From the cell containing the given text, extract its center point as [X, Y] coordinate. 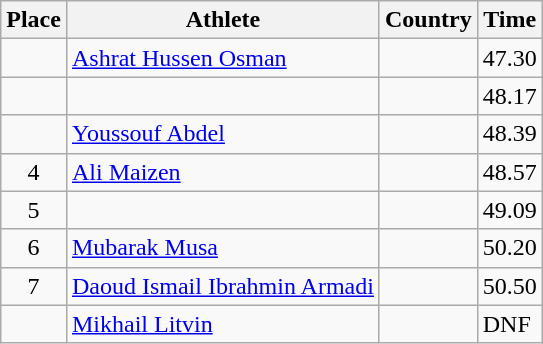
48.39 [510, 134]
Country [428, 20]
48.17 [510, 96]
DNF [510, 324]
Youssouf Abdel [222, 134]
50.20 [510, 248]
6 [34, 248]
Daoud Ismail Ibrahmin Armadi [222, 286]
Ashrat Hussen Osman [222, 58]
5 [34, 210]
4 [34, 172]
7 [34, 286]
Mubarak Musa [222, 248]
Athlete [222, 20]
48.57 [510, 172]
50.50 [510, 286]
49.09 [510, 210]
Place [34, 20]
Ali Maizen [222, 172]
Time [510, 20]
Mikhail Litvin [222, 324]
47.30 [510, 58]
